Output the [X, Y] coordinate of the center of the cell containing the given text.  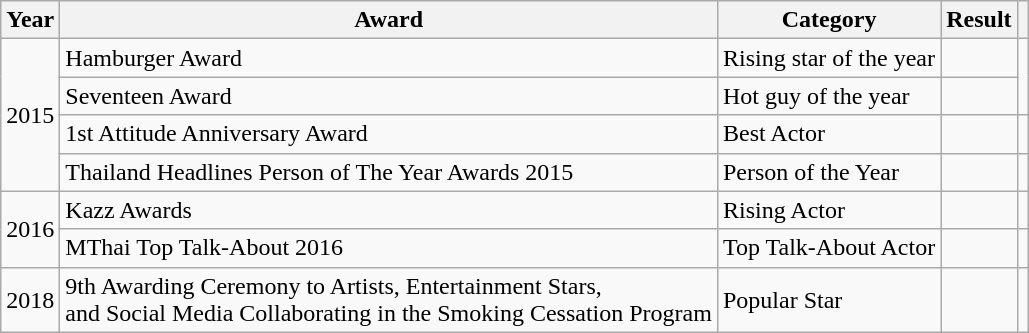
Kazz Awards [389, 210]
Award [389, 20]
Top Talk-About Actor [828, 248]
Hamburger Award [389, 58]
9th Awarding Ceremony to Artists, Entertainment Stars,and Social Media Collaborating in the Smoking Cessation Program [389, 300]
Category [828, 20]
Hot guy of the year [828, 96]
Best Actor [828, 134]
Result [979, 20]
Rising star of the year [828, 58]
MThai Top Talk-About 2016 [389, 248]
2015 [30, 115]
Popular Star [828, 300]
Year [30, 20]
Thailand Headlines Person of The Year Awards 2015 [389, 172]
Person of the Year [828, 172]
2018 [30, 300]
2016 [30, 229]
Rising Actor [828, 210]
Seventeen Award [389, 96]
1st Attitude Anniversary Award [389, 134]
